Pinpoint the cell where the given text exists, returning its [x, y] midpoint coordinate. 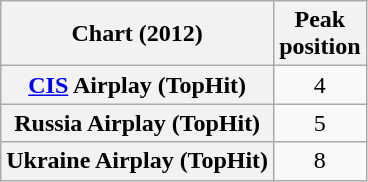
Ukraine Airplay (TopHit) [138, 161]
4 [320, 85]
8 [320, 161]
Russia Airplay (TopHit) [138, 123]
Chart (2012) [138, 34]
Peakposition [320, 34]
CIS Airplay (TopHit) [138, 85]
5 [320, 123]
